Determine the [X, Y] coordinate at the center of the cell enclosing the given text.  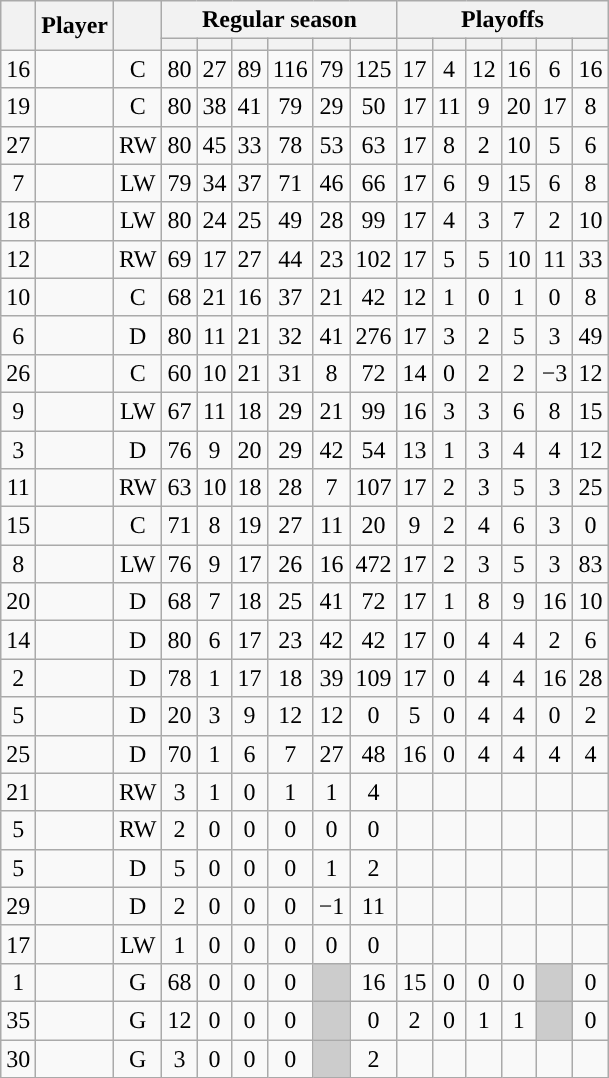
31 [290, 373]
70 [180, 754]
46 [332, 183]
125 [374, 69]
66 [374, 183]
24 [214, 221]
276 [374, 335]
44 [290, 259]
116 [290, 69]
−1 [332, 906]
109 [374, 678]
53 [332, 145]
45 [214, 145]
83 [590, 564]
67 [180, 411]
107 [374, 488]
48 [374, 754]
89 [250, 69]
54 [374, 449]
50 [374, 107]
60 [180, 373]
69 [180, 259]
30 [18, 1059]
32 [290, 335]
Player [75, 26]
102 [374, 259]
34 [214, 183]
39 [332, 678]
13 [414, 449]
472 [374, 564]
38 [214, 107]
Regular season [280, 20]
35 [18, 1020]
Playoffs [502, 20]
−3 [554, 373]
